Locate the cell with the specified text and output its (x, y) center coordinate. 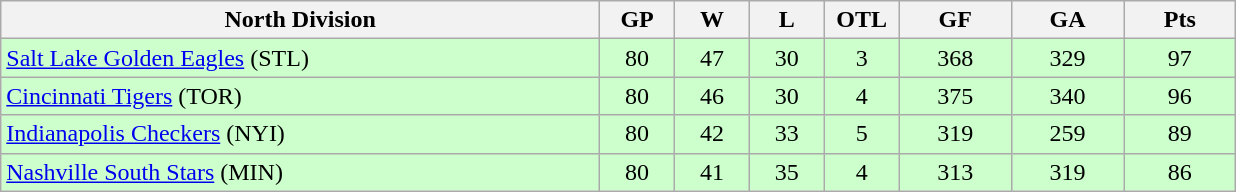
GF (955, 20)
313 (955, 172)
Cincinnati Tigers (TOR) (300, 96)
96 (1180, 96)
5 (862, 134)
375 (955, 96)
GP (638, 20)
W (712, 20)
89 (1180, 134)
46 (712, 96)
Salt Lake Golden Eagles (STL) (300, 58)
Indianapolis Checkers (NYI) (300, 134)
41 (712, 172)
97 (1180, 58)
Nashville South Stars (MIN) (300, 172)
340 (1067, 96)
35 (786, 172)
42 (712, 134)
GA (1067, 20)
North Division (300, 20)
259 (1067, 134)
L (786, 20)
33 (786, 134)
Pts (1180, 20)
86 (1180, 172)
3 (862, 58)
329 (1067, 58)
47 (712, 58)
OTL (862, 20)
368 (955, 58)
